Locate the cell with the specified text and output its (x, y) center coordinate. 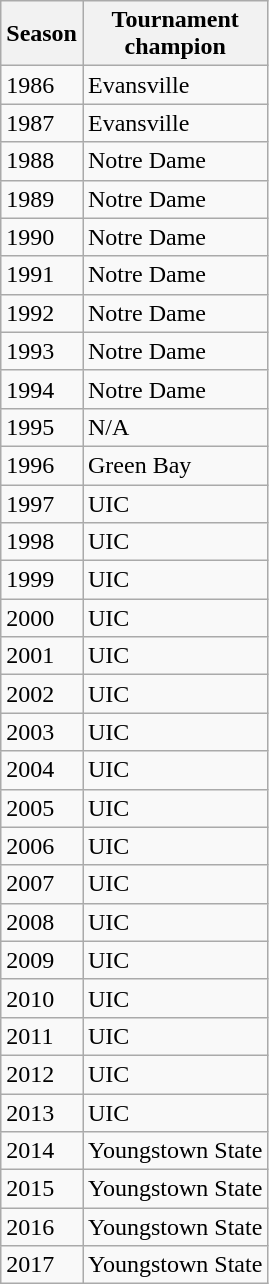
2002 (42, 694)
2017 (42, 1265)
2016 (42, 1227)
2015 (42, 1189)
2010 (42, 998)
1987 (42, 123)
2009 (42, 960)
2001 (42, 656)
1986 (42, 85)
2004 (42, 770)
1995 (42, 427)
2007 (42, 884)
2012 (42, 1074)
2008 (42, 922)
2003 (42, 732)
1992 (42, 313)
2005 (42, 808)
1991 (42, 275)
2014 (42, 1151)
1988 (42, 161)
1998 (42, 542)
1997 (42, 503)
2011 (42, 1036)
Season (42, 34)
1990 (42, 237)
1993 (42, 351)
1994 (42, 389)
Green Bay (174, 465)
2006 (42, 846)
1996 (42, 465)
1989 (42, 199)
2000 (42, 618)
2013 (42, 1113)
1999 (42, 580)
Tournamentchampion (174, 34)
N/A (174, 427)
